Extract the [x, y] coordinate from the center of the cell holding the provided text.  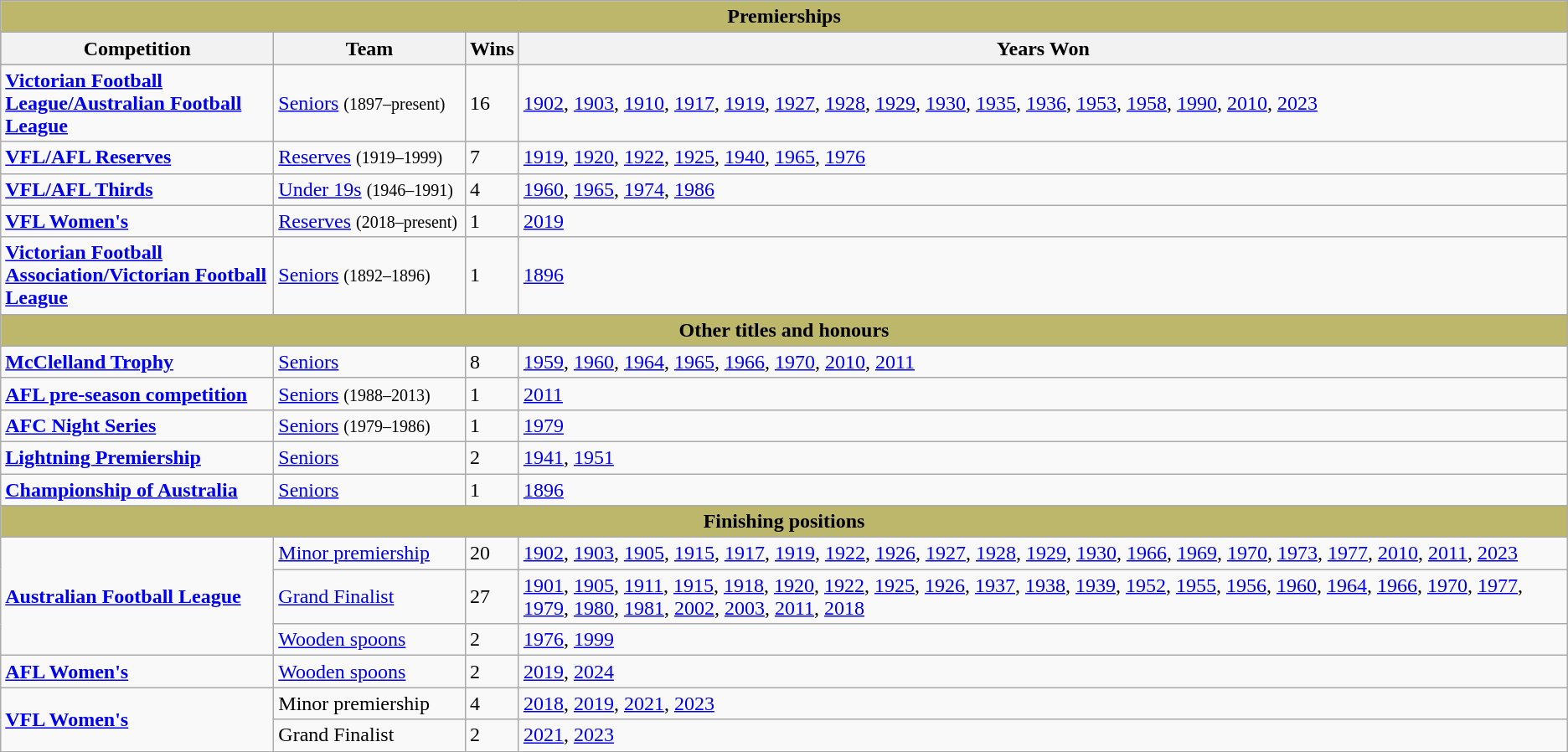
2019, 2024 [1043, 672]
2019 [1043, 221]
Under 19s (1946–1991) [370, 189]
VFL/AFL Reserves [137, 157]
AFL Women's [137, 672]
Team [370, 49]
1902, 1903, 1905, 1915, 1917, 1919, 1922, 1926, 1927, 1928, 1929, 1930, 1966, 1969, 1970, 1973, 1977, 2010, 2011, 2023 [1043, 554]
27 [492, 596]
2021, 2023 [1043, 735]
Other titles and honours [784, 330]
Victorian Football Association/Victorian Football League [137, 276]
Premierships [784, 17]
Finishing positions [784, 522]
Seniors (1892–1896) [370, 276]
1960, 1965, 1974, 1986 [1043, 189]
Victorian Football League/Australian Football League [137, 103]
1902, 1903, 1910, 1917, 1919, 1927, 1928, 1929, 1930, 1935, 1936, 1953, 1958, 1990, 2010, 2023 [1043, 103]
AFL pre-season competition [137, 394]
Reserves (1919–1999) [370, 157]
Seniors (1979–1986) [370, 425]
7 [492, 157]
1979 [1043, 425]
8 [492, 362]
Competition [137, 49]
Years Won [1043, 49]
Australian Football League [137, 596]
1959, 1960, 1964, 1965, 1966, 1970, 2010, 2011 [1043, 362]
1941, 1951 [1043, 457]
VFL/AFL Thirds [137, 189]
McClelland Trophy [137, 362]
Lightning Premiership [137, 457]
1919, 1920, 1922, 1925, 1940, 1965, 1976 [1043, 157]
Wins [492, 49]
Seniors (1897–present) [370, 103]
Reserves (2018–present) [370, 221]
Championship of Australia [137, 490]
20 [492, 554]
2018, 2019, 2021, 2023 [1043, 703]
AFC Night Series [137, 425]
1976, 1999 [1043, 640]
2011 [1043, 394]
Seniors (1988–2013) [370, 394]
16 [492, 103]
